For the text-containing cell, return its midpoint in [X, Y] coordinate format. 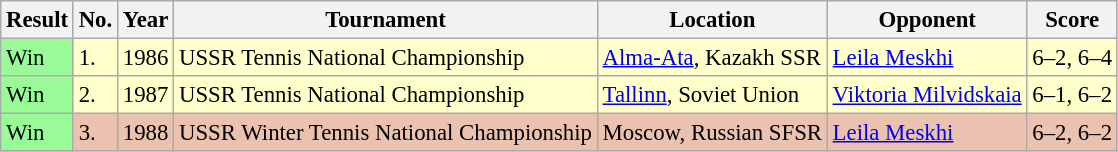
Location [712, 20]
3. [95, 133]
1987 [145, 95]
Tallinn, Soviet Union [712, 95]
USSR Winter Tennis National Championship [386, 133]
6–1, 6–2 [1072, 95]
Alma-Ata, Kazakh SSR [712, 58]
Tournament [386, 20]
Year [145, 20]
6–2, 6–4 [1072, 58]
2. [95, 95]
6–2, 6–2 [1072, 133]
1. [95, 58]
Opponent [927, 20]
1986 [145, 58]
Moscow, Russian SFSR [712, 133]
1988 [145, 133]
Viktoria Milvidskaia [927, 95]
Result [38, 20]
No. [95, 20]
Score [1072, 20]
